From the cell containing the given text, extract its center point as (x, y) coordinate. 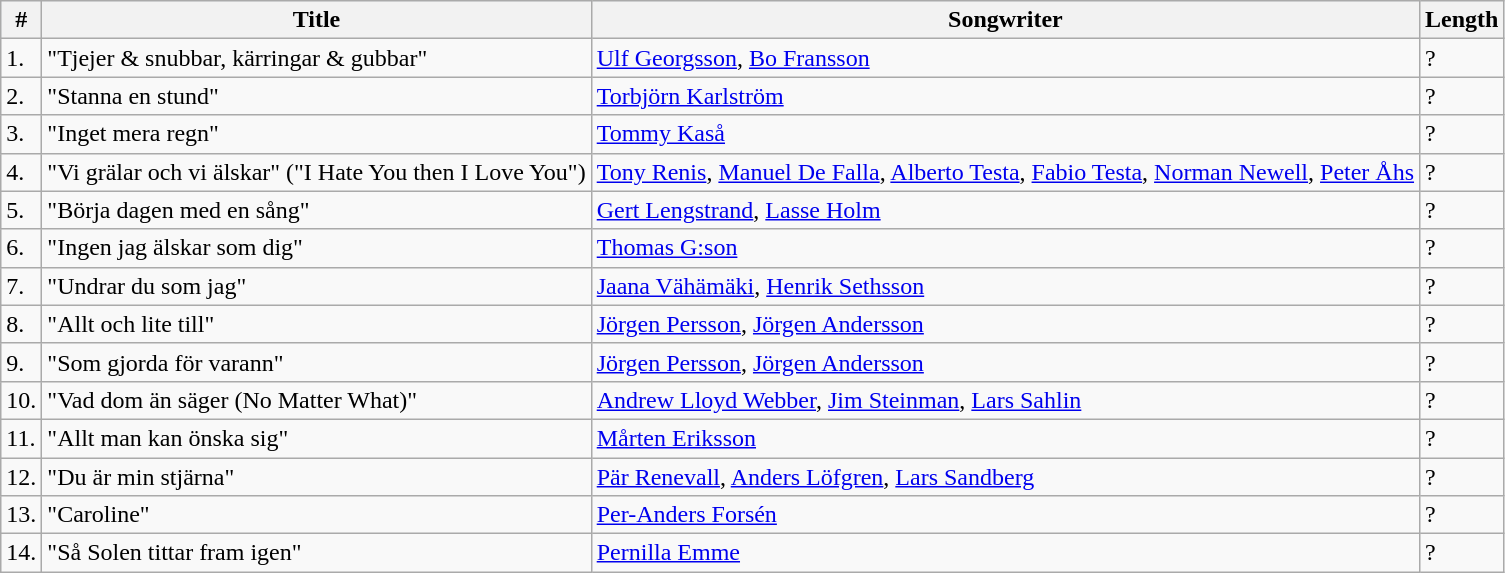
Thomas G:son (1005, 248)
Per-Anders Forsén (1005, 515)
"Som gjorda för varann" (316, 362)
10. (22, 400)
Torbjörn Karlström (1005, 96)
"Du är min stjärna" (316, 477)
# (22, 20)
"Allt och lite till" (316, 324)
13. (22, 515)
9. (22, 362)
"Allt man kan önska sig" (316, 438)
Title (316, 20)
4. (22, 172)
5. (22, 210)
"Vad dom än säger (No Matter What)" (316, 400)
"Caroline" (316, 515)
Pär Renevall, Anders Löfgren, Lars Sandberg (1005, 477)
12. (22, 477)
Mårten Eriksson (1005, 438)
14. (22, 553)
"Så Solen tittar fram igen" (316, 553)
"Undrar du som jag" (316, 286)
"Börja dagen med en sång" (316, 210)
2. (22, 96)
"Stanna en stund" (316, 96)
Tony Renis, Manuel De Falla, Alberto Testa, Fabio Testa, Norman Newell, Peter Åhs (1005, 172)
Andrew Lloyd Webber, Jim Steinman, Lars Sahlin (1005, 400)
1. (22, 58)
8. (22, 324)
3. (22, 134)
6. (22, 248)
Length (1462, 20)
"Inget mera regn" (316, 134)
7. (22, 286)
"Tjejer & snubbar, kärringar & gubbar" (316, 58)
Gert Lengstrand, Lasse Holm (1005, 210)
Tommy Kaså (1005, 134)
Jaana Vähämäki, Henrik Sethsson (1005, 286)
Ulf Georgsson, Bo Fransson (1005, 58)
11. (22, 438)
Songwriter (1005, 20)
"Vi grälar och vi älskar" ("I Hate You then I Love You") (316, 172)
Pernilla Emme (1005, 553)
"Ingen jag älskar som dig" (316, 248)
